Search for the cell housing the specified text and yield its (X, Y) center coordinate. 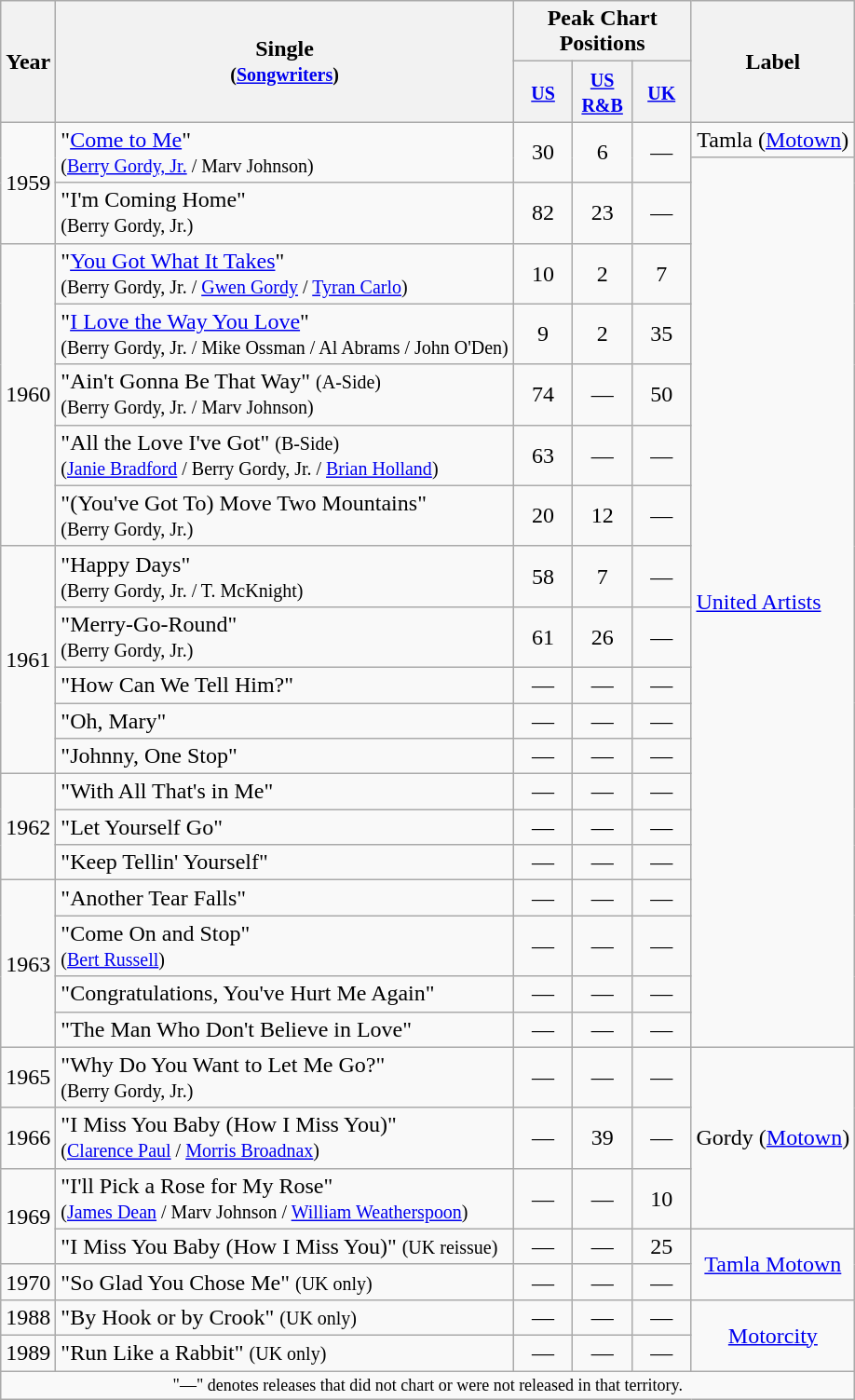
"With All That's in Me" (285, 792)
"Oh, Mary" (285, 720)
"Run Like a Rabbit" (UK only) (285, 1352)
Year (28, 61)
63 (543, 455)
United Artists (773, 602)
Tamla Motown (773, 1264)
Gordy (Motown) (773, 1138)
"I Love the Way You Love"(Berry Gordy, Jr. / Mike Ossman / Al Abrams / John O'Den) (285, 333)
"Johnny, One Stop" (285, 756)
1961 (28, 659)
20 (543, 516)
74 (543, 395)
Peak Chart Positions (602, 32)
"I Miss You Baby (How I Miss You)"(Clarence Paul / Morris Broadnax) (285, 1138)
"All the Love I've Got" (B-Side)(Janie Bradford / Berry Gordy, Jr. / Brian Holland) (285, 455)
9 (543, 333)
"—" denotes releases that did not chart or were not released in that territory. (428, 1386)
1966 (28, 1138)
"Let Yourself Go" (285, 827)
"Come On and Stop" (Bert Russell) (285, 946)
1960 (28, 395)
1963 (28, 963)
82 (543, 212)
"The Man Who Don't Believe in Love" (285, 1029)
"Why Do You Want to Let Me Go?"(Berry Gordy, Jr.) (285, 1077)
"Keep Tellin' Yourself" (285, 863)
12 (603, 516)
"I Miss You Baby (How I Miss You)" (UK reissue) (285, 1246)
1988 (28, 1317)
23 (603, 212)
"I'm Coming Home"(Berry Gordy, Jr.) (285, 212)
Motorcity (773, 1335)
UK (661, 91)
Single(Songwriters) (285, 61)
1962 (28, 827)
1969 (28, 1217)
"Come to Me"(Berry Gordy, Jr. / Marv Johnson) (285, 153)
61 (543, 637)
"Happy Days"(Berry Gordy, Jr. / T. McKnight) (285, 576)
39 (603, 1138)
Tamla (Motown) (773, 140)
"By Hook or by Crook" (UK only) (285, 1317)
30 (543, 153)
1965 (28, 1077)
"You Got What It Takes"(Berry Gordy, Jr. / Gwen Gordy / Tyran Carlo) (285, 274)
1959 (28, 183)
"Merry-Go-Round"(Berry Gordy, Jr.) (285, 637)
"So Glad You Chose Me" (UK only) (285, 1282)
"Ain't Gonna Be That Way" (A-Side)(Berry Gordy, Jr. / Marv Johnson) (285, 395)
"(You've Got To) Move Two Mountains"(Berry Gordy, Jr.) (285, 516)
Label (773, 61)
50 (661, 395)
26 (603, 637)
6 (603, 153)
"Another Tear Falls" (285, 898)
"Congratulations, You've Hurt Me Again" (285, 994)
US (543, 91)
US R&B (603, 91)
"How Can We Tell Him?" (285, 685)
25 (661, 1246)
1989 (28, 1352)
35 (661, 333)
"I'll Pick a Rose for My Rose"(James Dean / Marv Johnson / William Weatherspoon) (285, 1198)
58 (543, 576)
1970 (28, 1282)
